Output the (X, Y) coordinate of the center of the cell containing the given text.  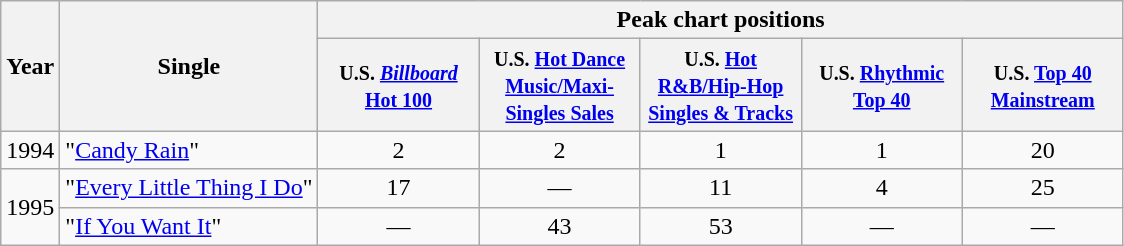
U.S. Hot Dance Music/Maxi-Singles Sales (560, 85)
43 (560, 226)
Peak chart positions (720, 20)
1994 (30, 150)
U.S. Hot R&B/Hip-Hop Singles & Tracks (720, 85)
"Candy Rain" (189, 150)
U.S. Top 40 Mainstream (1042, 85)
U.S. Rhythmic Top 40 (882, 85)
U.S. Billboard Hot 100 (398, 85)
"If You Want It" (189, 226)
1995 (30, 207)
4 (882, 188)
17 (398, 188)
"Every Little Thing I Do" (189, 188)
Single (189, 66)
11 (720, 188)
25 (1042, 188)
Year (30, 66)
20 (1042, 150)
53 (720, 226)
